Locate the cell with the specified text and output its [x, y] center coordinate. 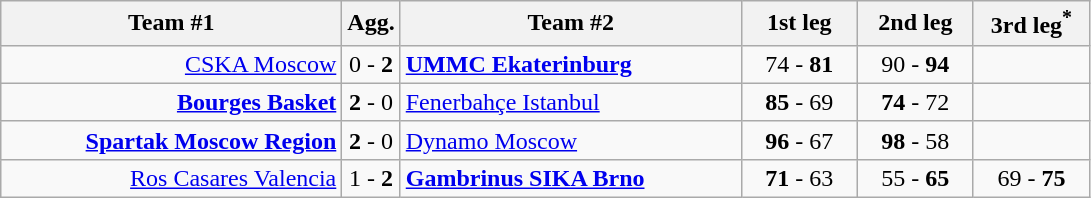
CSKA Moscow [172, 64]
69 - 75 [1031, 178]
Dynamo Moscow [570, 140]
1st leg [799, 24]
0 - 2 [371, 64]
Team #1 [172, 24]
74 - 81 [799, 64]
85 - 69 [799, 102]
Agg. [371, 24]
3rd leg* [1031, 24]
UMMC Ekaterinburg [570, 64]
98 - 58 [915, 140]
Spartak Moscow Region [172, 140]
Fenerbahçe Istanbul [570, 102]
Gambrinus SIKA Brno [570, 178]
96 - 67 [799, 140]
90 - 94 [915, 64]
Team #2 [570, 24]
71 - 63 [799, 178]
55 - 65 [915, 178]
2nd leg [915, 24]
1 - 2 [371, 178]
Bourges Basket [172, 102]
Ros Casares Valencia [172, 178]
74 - 72 [915, 102]
